Search for the cell housing the specified text and yield its (X, Y) center coordinate. 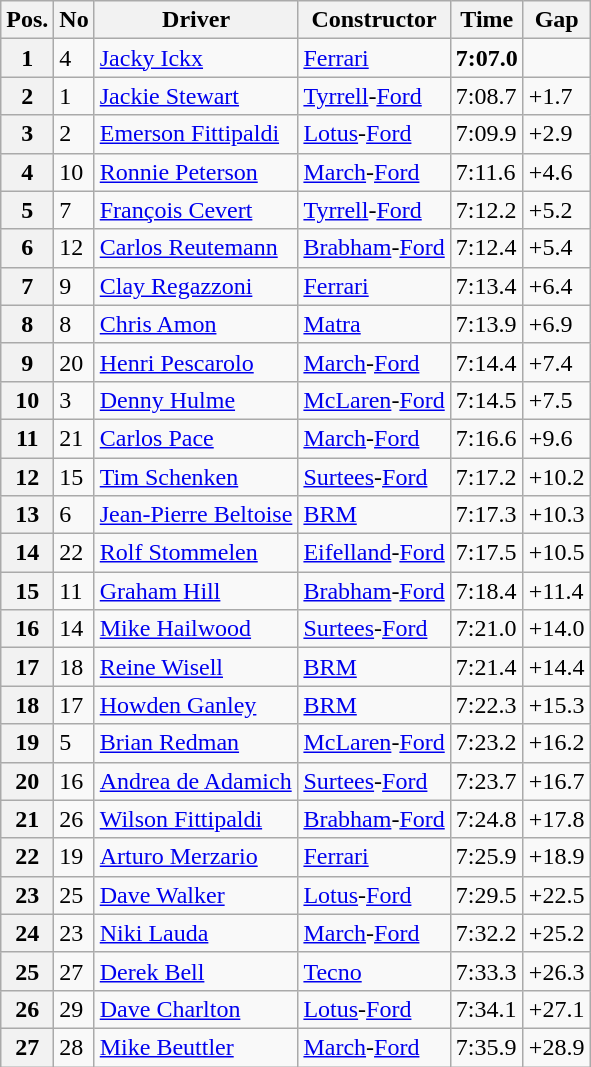
Graham Hill (196, 591)
Reine Wisell (196, 667)
Tecno (374, 971)
7:12.4 (486, 248)
Carlos Reutemann (196, 248)
+11.4 (556, 591)
+16.7 (556, 781)
7:13.4 (486, 286)
7:25.9 (486, 857)
+15.3 (556, 705)
Wilson Fittipaldi (196, 819)
+22.5 (556, 895)
Chris Amon (196, 324)
Niki Lauda (196, 933)
24 (28, 933)
+18.9 (556, 857)
7:18.4 (486, 591)
+7.5 (556, 400)
7:32.2 (486, 933)
Henri Pescarolo (196, 362)
7:07.0 (486, 58)
+6.9 (556, 324)
7:13.9 (486, 324)
François Cevert (196, 210)
Jackie Stewart (196, 96)
7:17.2 (486, 477)
+17.8 (556, 819)
29 (74, 1009)
+10.3 (556, 515)
7:08.7 (486, 96)
Arturo Merzario (196, 857)
Time (486, 20)
+10.5 (556, 553)
+6.4 (556, 286)
Eifelland-Ford (374, 553)
7:24.8 (486, 819)
+5.4 (556, 248)
+16.2 (556, 743)
7:14.5 (486, 400)
+10.2 (556, 477)
7:09.9 (486, 134)
7:14.4 (486, 362)
7:33.3 (486, 971)
Constructor (374, 20)
Dave Charlton (196, 1009)
7:23.7 (486, 781)
28 (74, 1047)
7:12.2 (486, 210)
Andrea de Adamich (196, 781)
Jean-Pierre Beltoise (196, 515)
+14.0 (556, 629)
No (74, 20)
Rolf Stommelen (196, 553)
Tim Schenken (196, 477)
Howden Ganley (196, 705)
+28.9 (556, 1047)
Clay Regazzoni (196, 286)
7:29.5 (486, 895)
+5.2 (556, 210)
+27.1 (556, 1009)
7:17.3 (486, 515)
+4.6 (556, 172)
+9.6 (556, 438)
Driver (196, 20)
Denny Hulme (196, 400)
7:34.1 (486, 1009)
7:21.4 (486, 667)
7:23.2 (486, 743)
Ronnie Peterson (196, 172)
7:22.3 (486, 705)
Emerson Fittipaldi (196, 134)
Carlos Pace (196, 438)
Derek Bell (196, 971)
Pos. (28, 20)
7:17.5 (486, 553)
7:21.0 (486, 629)
Jacky Ickx (196, 58)
7:16.6 (486, 438)
+2.9 (556, 134)
+14.4 (556, 667)
Brian Redman (196, 743)
+26.3 (556, 971)
7:11.6 (486, 172)
+1.7 (556, 96)
+7.4 (556, 362)
+25.2 (556, 933)
7:35.9 (486, 1047)
Gap (556, 20)
13 (28, 515)
Dave Walker (196, 895)
Mike Beuttler (196, 1047)
Mike Hailwood (196, 629)
Matra (374, 324)
